Detect which cell encompasses the target text, then output its [x, y] center coordinate. 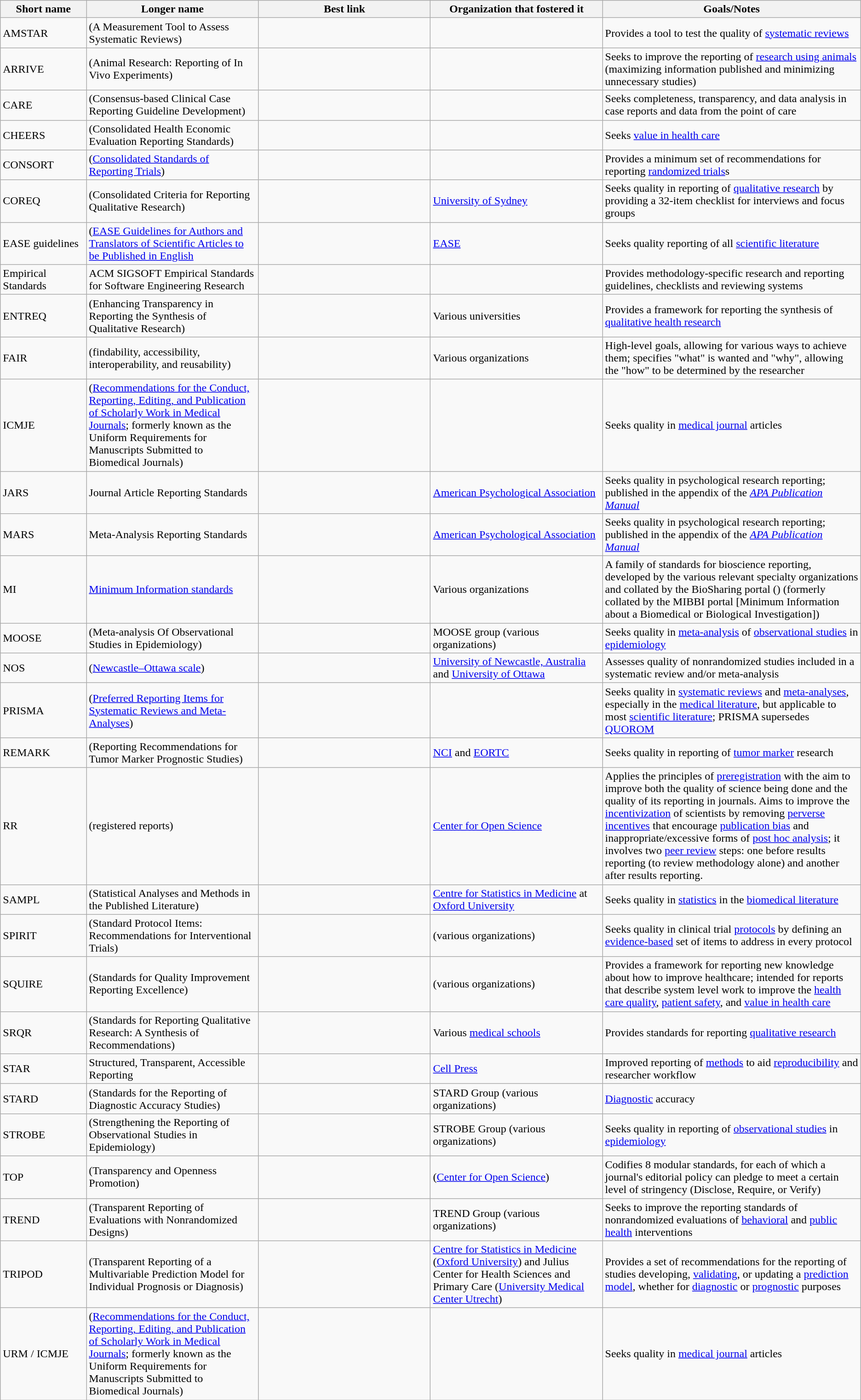
STARD Group (various organizations) [517, 1098]
University of Newcastle, Australia and University of Ottawa [517, 668]
(Center for Open Science) [517, 1177]
Cell Press [517, 1069]
COREQ [43, 201]
(Meta-analysis Of Observational Studies in Epidemiology) [172, 638]
Provides standards for reporting qualitative research [731, 1033]
URM / ICMJE [43, 1354]
Structured, Transparent, Accessible Reporting [172, 1069]
(Newcastle–Ottawa scale) [172, 668]
Center for Open Science [517, 826]
ENTREQ [43, 316]
(registered reports) [172, 826]
Various medical schools [517, 1033]
SPIRIT [43, 935]
University of Sydney [517, 201]
Organization that fostered it [517, 9]
STARD [43, 1098]
CONSORT [43, 165]
TRIPOD [43, 1274]
MOOSE group (various organizations) [517, 638]
SQUIRE [43, 984]
STROBE [43, 1135]
(Transparency and Openness Promotion) [172, 1177]
Seeks quality in reporting of observational studies in epidemiology [731, 1135]
(Consolidated Standards of Reporting Trials) [172, 165]
(Reporting Recommendations for Tumor Marker Prognostic Studies) [172, 752]
(A Measurement Tool to Assess Systematic Reviews) [172, 33]
Centre for Statistics in Medicine (Oxford University) and Julius Center for Health Sciences and Primary Care (University Medical Center Utrecht) [517, 1274]
Diagnostic accuracy [731, 1098]
(Transparent Reporting of Evaluations with Nonrandomized Designs) [172, 1220]
TREND Group (various organizations) [517, 1220]
Seeks quality reporting of all scientific literature [731, 243]
Seeks quality in statistics in the biomedical literature [731, 900]
REMARK [43, 752]
Seeks to improve the reporting of research using animals (maximizing information published and minimizing unnecessary studies) [731, 69]
Seeks value in health care [731, 135]
NCI and EORTC [517, 752]
(Standards for Reporting Qualitative Research: A Synthesis of Recommendations) [172, 1033]
EASE [517, 243]
Empirical Standards [43, 280]
TOP [43, 1177]
EASE guidelines [43, 243]
MI [43, 590]
Seeks completeness, transparency, and data analysis in case reports and data from the point of care [731, 105]
CARE [43, 105]
Provides a minimum set of recommendations for reporting randomized trialss [731, 165]
(Standard Protocol Items: Recommendations for Interventional Trials) [172, 935]
TREND [43, 1220]
ARRIVE [43, 69]
(Transparent Reporting of a Multivariable Prediction Model for Individual Prognosis or Diagnosis) [172, 1274]
SAMPL [43, 900]
Centre for Statistics in Medicine at Oxford University [517, 900]
MARS [43, 535]
(Standards for Quality Improvement Reporting Excellence) [172, 984]
ICMJE [43, 425]
FAIR [43, 358]
CHEERS [43, 135]
Short name [43, 9]
STAR [43, 1069]
(Preferred Reporting Items for Systematic Reviews and Meta-Analyses) [172, 710]
(EASE Guidelines for Authors and Translators of Scientific Articles to be Published in English [172, 243]
AMSTAR [43, 33]
Longer name [172, 9]
Provides methodology-specific research and reporting guidelines, checklists and reviewing systems [731, 280]
Best link [344, 9]
Provides a tool to test the quality of systematic reviews [731, 33]
JARS [43, 492]
Goals/Notes [731, 9]
Seeks quality in meta-analysis of observational studies in epidemiology [731, 638]
(Statistical Analyses and Methods in the Published Literature) [172, 900]
(Consolidated Health Economic Evaluation Reporting Standards) [172, 135]
(Enhancing Transparency in Reporting the Synthesis of Qualitative Research) [172, 316]
Seeks quality in clinical trial protocols by defining an evidence-based set of items to address in every protocol [731, 935]
ACM SIGSOFT Empirical Standards for Software Engineering Research [172, 280]
(Consolidated Criteria for Reporting Qualitative Research) [172, 201]
RR [43, 826]
Seeks to improve the reporting standards of nonrandomized evaluations of behavioral and public health interventions [731, 1220]
Improved reporting of methods to aid reproducibility and researcher workflow [731, 1069]
Seeks quality in reporting of qualitative research by providing a 32-item checklist for interviews and focus groups [731, 201]
Provides a framework for reporting the synthesis of qualitative health research [731, 316]
STROBE Group (various organizations) [517, 1135]
(findability, accessibility, interoperability, and reusability) [172, 358]
NOS [43, 668]
Journal Article Reporting Standards [172, 492]
(Consensus-based Clinical Case Reporting Guideline Development) [172, 105]
(Strengthening the Reporting of Observational Studies in Epidemiology) [172, 1135]
Minimum Information standards [172, 590]
(Animal Research: Reporting of In Vivo Experiments) [172, 69]
Various universities [517, 316]
SRQR [43, 1033]
Seeks quality in reporting of tumor marker research [731, 752]
Meta-Analysis Reporting Standards [172, 535]
Assesses quality of nonrandomized studies included in a systematic review and/or meta-analysis [731, 668]
MOOSE [43, 638]
PRISMA [43, 710]
(Standards for the Reporting of Diagnostic Accuracy Studies) [172, 1098]
